Locate the cell with the specified text and output its [X, Y] center coordinate. 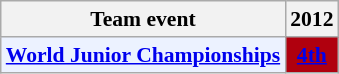
Team event [143, 19]
2012 [312, 19]
4th [312, 55]
World Junior Championships [143, 55]
